Provide the [x, y] coordinate of the cell's center where the given text is located.  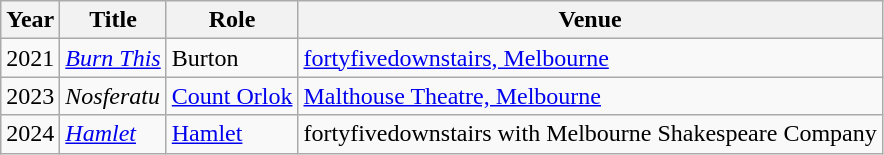
fortyfivedownstairs with Melbourne Shakespeare Company [590, 134]
2023 [30, 96]
Burton [232, 58]
Nosferatu [113, 96]
Malthouse Theatre, Melbourne [590, 96]
Role [232, 20]
Count Orlok [232, 96]
fortyfivedownstairs, Melbourne [590, 58]
2021 [30, 58]
Year [30, 20]
Title [113, 20]
Burn This [113, 58]
Venue [590, 20]
2024 [30, 134]
